Output the [x, y] coordinate of the center of the cell containing the given text.  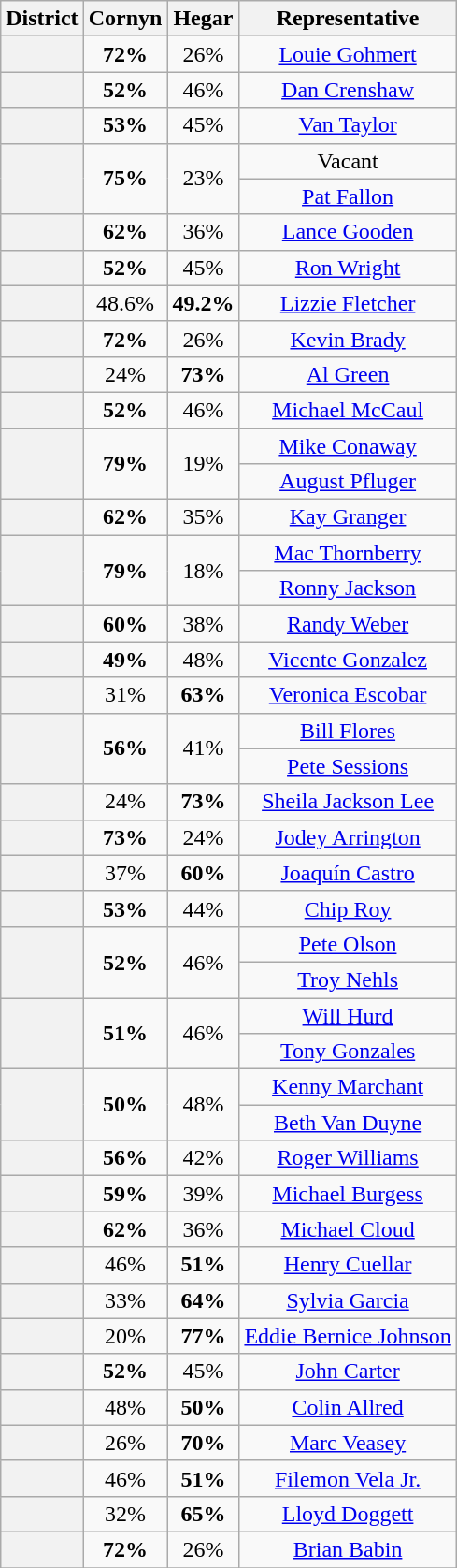
Bill Flores [348, 731]
Representative [348, 19]
Pat Fallon [348, 196]
23% [204, 179]
Colin Allred [348, 1407]
August Pfluger [348, 482]
Vacant [348, 161]
John Carter [348, 1372]
38% [204, 624]
Kay Granger [348, 517]
Louie Gohmert [348, 54]
Sheila Jackson Lee [348, 802]
75% [125, 179]
Chip Roy [348, 908]
Beth Van Duyne [348, 1123]
Veronica Escobar [348, 695]
63% [204, 695]
32% [125, 1514]
Roger Williams [348, 1158]
18% [204, 571]
Marc Veasey [348, 1443]
Pete Olson [348, 944]
33% [125, 1300]
35% [204, 517]
District [42, 19]
Michael McCaul [348, 410]
Hegar [204, 19]
48.6% [125, 303]
Joaquín Castro [348, 873]
31% [125, 695]
65% [204, 1514]
49.2% [204, 303]
Cornyn [125, 19]
77% [204, 1336]
Ron Wright [348, 268]
Kenny Marchant [348, 1087]
Troy Nehls [348, 980]
19% [204, 464]
Kevin Brady [348, 339]
Mike Conaway [348, 446]
Vicente Gonzalez [348, 660]
Dan Crenshaw [348, 90]
59% [125, 1194]
44% [204, 908]
Van Taylor [348, 125]
Michael Burgess [348, 1194]
64% [204, 1300]
Lloyd Doggett [348, 1514]
Henry Cuellar [348, 1265]
Michael Cloud [348, 1229]
Will Hurd [348, 1015]
41% [204, 748]
49% [125, 660]
Eddie Bernice Johnson [348, 1336]
Filemon Vela Jr. [348, 1478]
Brian Babin [348, 1549]
Randy Weber [348, 624]
Pete Sessions [348, 766]
Mac Thornberry [348, 553]
Al Green [348, 374]
20% [125, 1336]
39% [204, 1194]
Lizzie Fletcher [348, 303]
37% [125, 873]
Lance Gooden [348, 232]
70% [204, 1443]
Sylvia Garcia [348, 1300]
Jodey Arrington [348, 837]
Ronny Jackson [348, 588]
42% [204, 1158]
Tony Gonzales [348, 1052]
